Locate the cell with the specified text and output its (x, y) center coordinate. 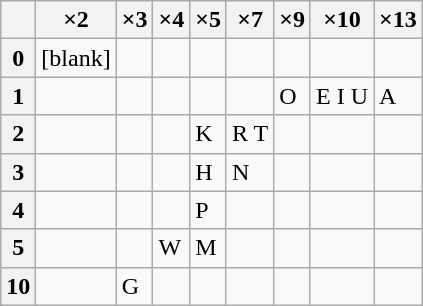
A (398, 96)
3 (18, 172)
×7 (250, 20)
[blank] (76, 58)
N (250, 172)
O (292, 96)
2 (18, 134)
R T (250, 134)
M (208, 248)
×3 (134, 20)
×2 (76, 20)
1 (18, 96)
×9 (292, 20)
G (134, 286)
0 (18, 58)
P (208, 210)
×10 (342, 20)
×4 (172, 20)
K (208, 134)
×13 (398, 20)
W (172, 248)
H (208, 172)
E I U (342, 96)
5 (18, 248)
×5 (208, 20)
4 (18, 210)
10 (18, 286)
